Find where the given text appears and provide that cell's center as [X, Y] coordinate. 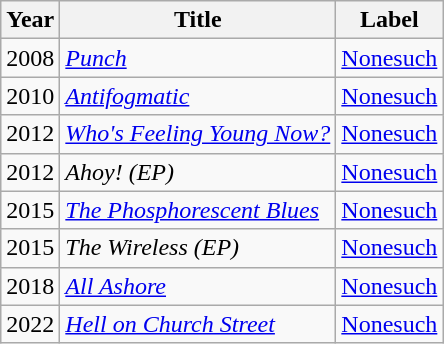
All Ashore [198, 286]
Label [390, 20]
The Wireless (EP) [198, 248]
Hell on Church Street [198, 324]
Ahoy! (EP) [198, 172]
2018 [30, 286]
Title [198, 20]
Who's Feeling Young Now? [198, 134]
2010 [30, 96]
The Phosphorescent Blues [198, 210]
Antifogmatic [198, 96]
2008 [30, 58]
2022 [30, 324]
Punch [198, 58]
Year [30, 20]
